Pinpoint the cell where the given text exists, returning its (x, y) midpoint coordinate. 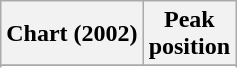
Peakposition (189, 34)
Chart (2002) (72, 34)
